Identify which cell holds the provided text, then report its (X, Y) central coordinate. 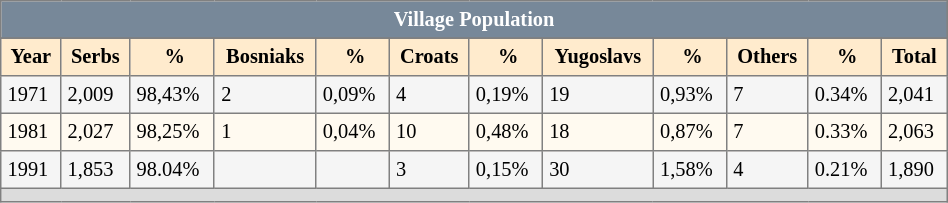
10 (429, 132)
2,041 (914, 95)
2,009 (96, 95)
Others (768, 57)
30 (598, 170)
Year (31, 57)
0.33% (844, 132)
18 (598, 132)
1,890 (914, 170)
2,027 (96, 132)
0,87% (690, 132)
Total (914, 57)
3 (429, 170)
2,063 (914, 132)
1 (265, 132)
Yugoslavs (598, 57)
1,853 (96, 170)
98,43% (172, 95)
0,48% (506, 132)
0,04% (352, 132)
1981 (31, 132)
0,15% (506, 170)
1991 (31, 170)
2 (265, 95)
1,58% (690, 170)
19 (598, 95)
Croats (429, 57)
Serbs (96, 57)
0,09% (352, 95)
1971 (31, 95)
98.04% (172, 170)
Village Population (474, 20)
0,93% (690, 95)
Bosniaks (265, 57)
0.21% (844, 170)
0.34% (844, 95)
98,25% (172, 132)
0,19% (506, 95)
